Find where the given text appears and provide that cell's center as [X, Y] coordinate. 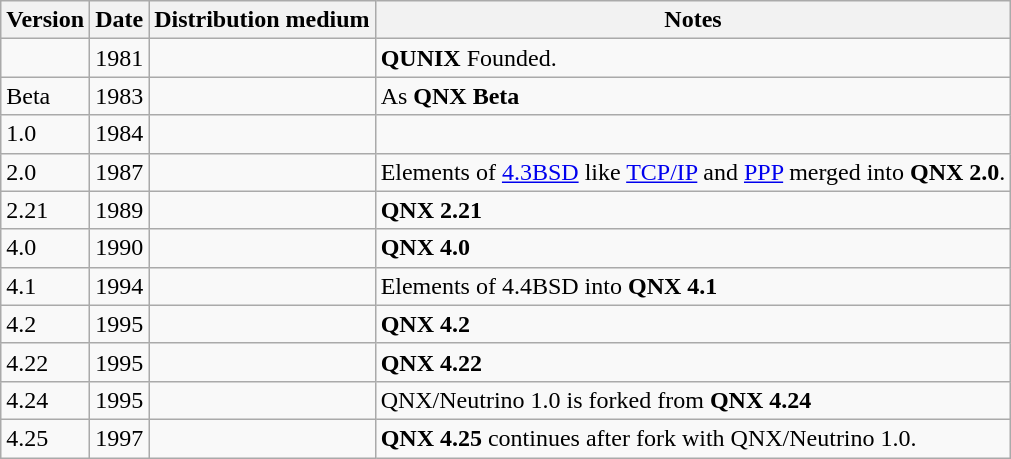
QUNIX Founded. [693, 58]
Elements of 4.4BSD into QNX 4.1 [693, 286]
1990 [120, 248]
4.24 [46, 400]
1997 [120, 438]
QNX 4.0 [693, 248]
4.0 [46, 248]
4.2 [46, 324]
Date [120, 20]
4.1 [46, 286]
QNX 4.2 [693, 324]
1984 [120, 134]
1.0 [46, 134]
QNX 2.21 [693, 210]
Version [46, 20]
As QNX Beta [693, 96]
4.22 [46, 362]
Elements of 4.3BSD like TCP/IP and PPP merged into QNX 2.0. [693, 172]
QNX 4.22 [693, 362]
Beta [46, 96]
4.25 [46, 438]
QNX 4.25 continues after fork with QNX/Neutrino 1.0. [693, 438]
1989 [120, 210]
2.0 [46, 172]
2.21 [46, 210]
1981 [120, 58]
1994 [120, 286]
1987 [120, 172]
1983 [120, 96]
QNX/Neutrino 1.0 is forked from QNX 4.24 [693, 400]
Notes [693, 20]
Distribution medium [262, 20]
